Return the [X, Y] coordinate for the center point of the cell that contains the specified text.  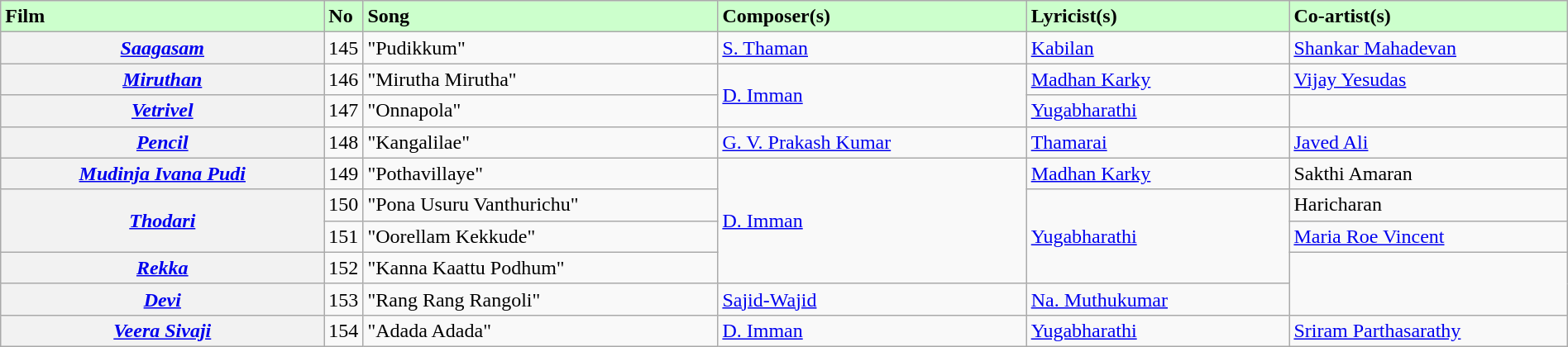
148 [344, 142]
"Mirutha Mirutha" [541, 79]
Devi [162, 299]
Co-artist(s) [1428, 17]
Haricharan [1428, 205]
Miruthan [162, 79]
"Oorellam Kekkude" [541, 236]
"Kangalilae" [541, 142]
Sakthi Amaran [1428, 173]
Sriram Parthasarathy [1428, 330]
S. Thaman [872, 48]
Vijay Yesudas [1428, 79]
"Pona Usuru Vanthurichu" [541, 205]
Composer(s) [872, 17]
Thodari [162, 221]
150 [344, 205]
"Adada Adada" [541, 330]
153 [344, 299]
Maria Roe Vincent [1428, 236]
151 [344, 236]
"Rang Rang Rangoli" [541, 299]
"Onnapola" [541, 111]
"Pudikkum" [541, 48]
Mudinja Ivana Pudi [162, 173]
Pencil [162, 142]
No [344, 17]
Lyricist(s) [1158, 17]
145 [344, 48]
Na. Muthukumar [1158, 299]
154 [344, 330]
147 [344, 111]
Shankar Mahadevan [1428, 48]
"Kanna Kaattu Podhum" [541, 268]
"Pothavillaye" [541, 173]
Kabilan [1158, 48]
Sajid-Wajid [872, 299]
149 [344, 173]
G. V. Prakash Kumar [872, 142]
Saagasam [162, 48]
Film [162, 17]
Vetrivel [162, 111]
Veera Sivaji [162, 330]
152 [344, 268]
Rekka [162, 268]
Thamarai [1158, 142]
146 [344, 79]
Javed Ali [1428, 142]
Song [541, 17]
